Return [X, Y] of the center of cell containing provided text 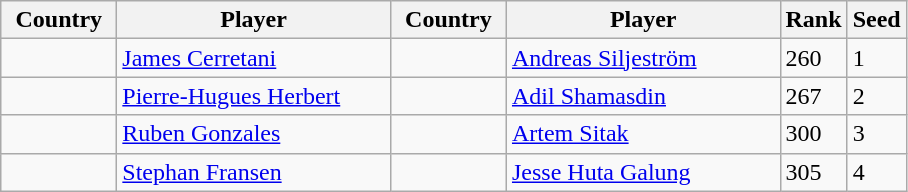
260 [814, 58]
Pierre-Hugues Herbert [254, 96]
Artem Sitak [643, 134]
Adil Shamasdin [643, 96]
305 [814, 172]
300 [814, 134]
2 [876, 96]
Jesse Huta Galung [643, 172]
Stephan Fransen [254, 172]
Rank [814, 20]
Seed [876, 20]
James Cerretani [254, 58]
Andreas Siljeström [643, 58]
4 [876, 172]
3 [876, 134]
1 [876, 58]
Ruben Gonzales [254, 134]
267 [814, 96]
